Return the [x, y] coordinate for the center point of the cell that contains the specified text.  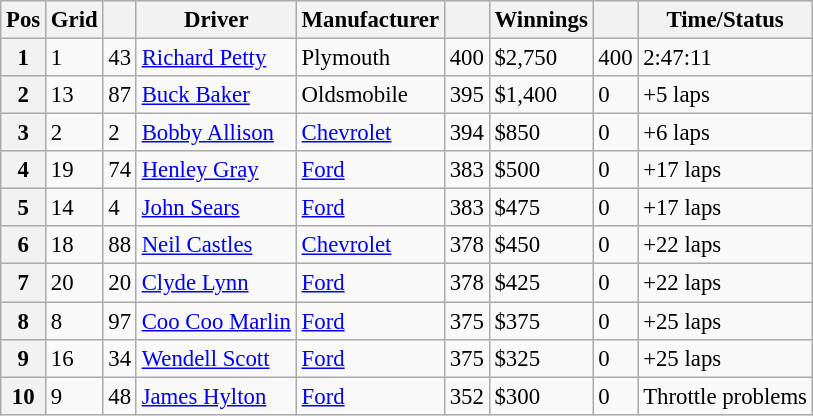
Driver [216, 20]
394 [466, 133]
352 [466, 396]
Richard Petty [216, 58]
7 [24, 283]
5 [24, 208]
2:47:11 [725, 58]
$425 [541, 283]
16 [74, 358]
88 [120, 245]
13 [74, 95]
Oldsmobile [370, 95]
Coo Coo Marlin [216, 321]
$475 [541, 208]
97 [120, 321]
14 [74, 208]
James Hylton [216, 396]
Manufacturer [370, 20]
395 [466, 95]
$450 [541, 245]
Time/Status [725, 20]
$375 [541, 321]
87 [120, 95]
John Sears [216, 208]
$1,400 [541, 95]
$325 [541, 358]
$500 [541, 170]
Buck Baker [216, 95]
10 [24, 396]
Plymouth [370, 58]
$2,750 [541, 58]
74 [120, 170]
34 [120, 358]
Clyde Lynn [216, 283]
+5 laps [725, 95]
Throttle problems [725, 396]
48 [120, 396]
19 [74, 170]
Winnings [541, 20]
18 [74, 245]
3 [24, 133]
$300 [541, 396]
6 [24, 245]
Grid [74, 20]
Neil Castles [216, 245]
Henley Gray [216, 170]
Bobby Allison [216, 133]
$850 [541, 133]
Wendell Scott [216, 358]
43 [120, 58]
+6 laps [725, 133]
Pos [24, 20]
